Return the [x, y] coordinate for the center point of the cell that contains the specified text.  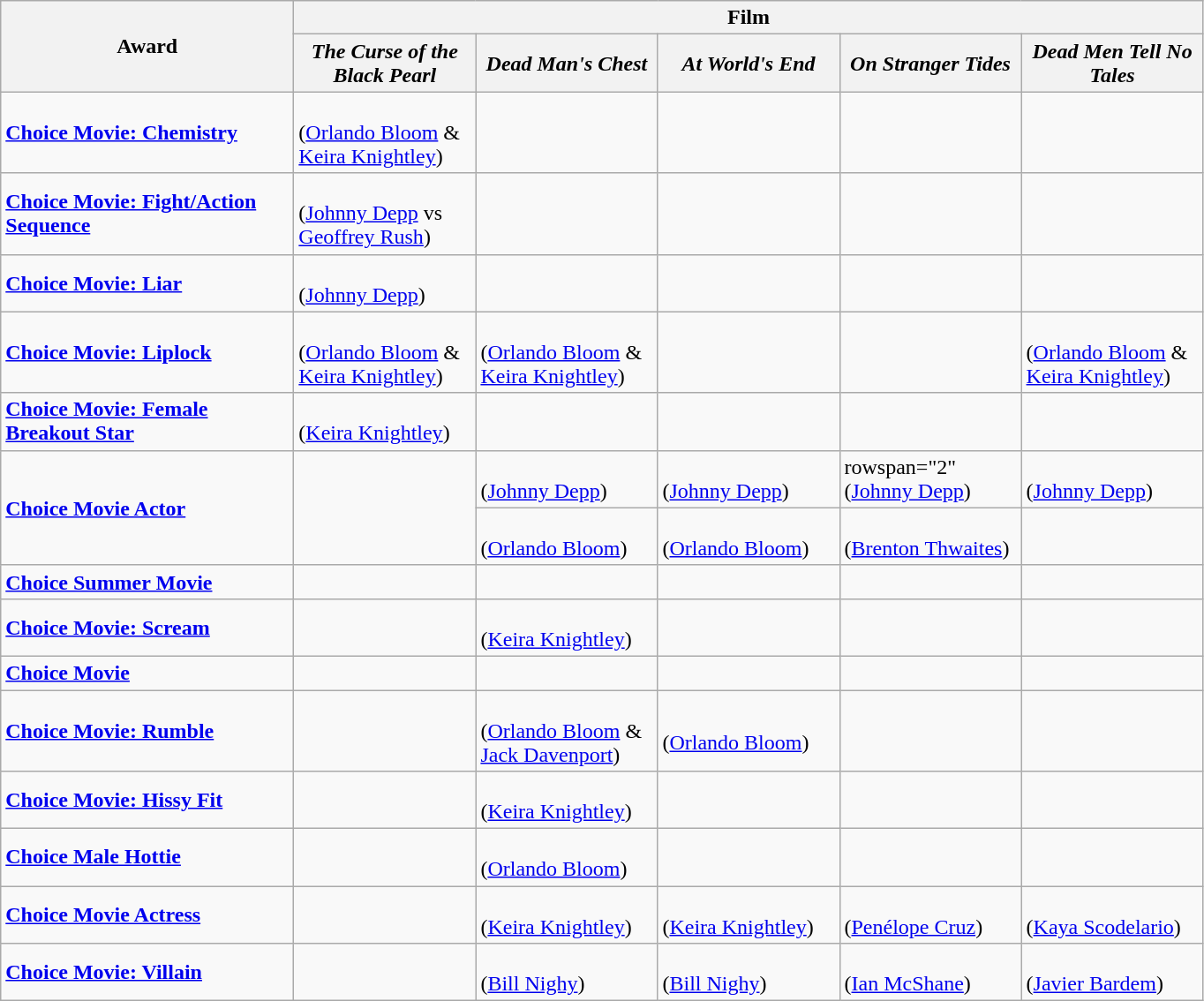
Choice Male Hottie [147, 858]
At World's End [749, 64]
(Brenton Thwaites) [930, 537]
Choice Movie: Fight/Action Sequence [147, 214]
Film [749, 18]
rowspan="2" (Johnny Depp) [930, 478]
Choice Summer Movie [147, 582]
Choice Movie [147, 673]
(Ian McShane) [930, 973]
Choice Movie: Liar [147, 282]
Award [147, 46]
(Kaya Scodelario) [1112, 914]
(Johnny Depp vs Geoffrey Rush) [385, 214]
(Orlando Bloom & Jack Davenport) [567, 731]
The Curse of the Black Pearl [385, 64]
(Javier Bardem) [1112, 973]
Choice Movie: Villain [147, 973]
Choice Movie: Rumble [147, 731]
Choice Movie: Hissy Fit [147, 800]
Choice Movie: Liplock [147, 352]
Choice Movie: Chemistry [147, 132]
Dead Man's Chest [567, 64]
(Penélope Cruz) [930, 914]
On Stranger Tides [930, 64]
Dead Men Tell No Tales [1112, 64]
Choice Movie Actor [147, 508]
Choice Movie: Scream [147, 627]
Choice Movie: Female Breakout Star [147, 422]
Choice Movie Actress [147, 914]
